Output the (x, y) coordinate of the center of the cell containing the given text.  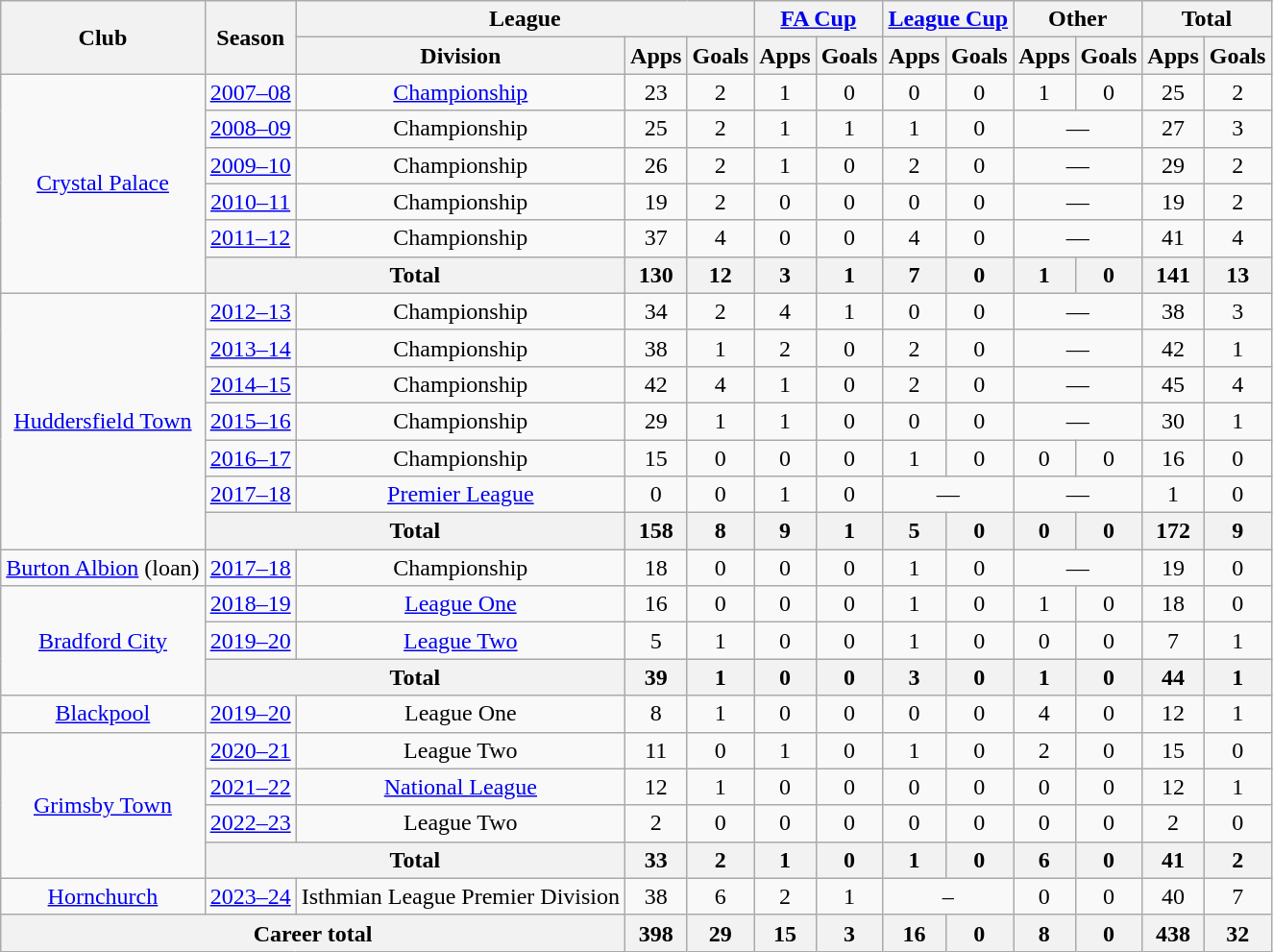
13 (1237, 275)
Crystal Palace (103, 183)
Huddersfield Town (103, 421)
2010–11 (250, 202)
2023–24 (250, 896)
130 (656, 275)
– (948, 896)
30 (1173, 421)
11 (656, 750)
33 (656, 860)
39 (656, 677)
2016–17 (250, 458)
Isthmian League Premier Division (460, 896)
2011–12 (250, 238)
2021–22 (250, 787)
172 (1173, 531)
26 (656, 165)
2009–10 (250, 165)
2018–19 (250, 604)
2014–15 (250, 384)
Grimsby Town (103, 805)
2008–09 (250, 129)
FA Cup (819, 19)
158 (656, 531)
2022–23 (250, 823)
2015–16 (250, 421)
National League (460, 787)
2007–08 (250, 92)
Career total (313, 933)
27 (1173, 129)
League (525, 19)
438 (1173, 933)
Blackpool (103, 714)
141 (1173, 275)
23 (656, 92)
44 (1173, 677)
League Cup (948, 19)
Other (1078, 19)
2012–13 (250, 311)
Hornchurch (103, 896)
Premier League (460, 495)
37 (656, 238)
40 (1173, 896)
2013–14 (250, 348)
45 (1173, 384)
398 (656, 933)
Season (250, 37)
Burton Albion (loan) (103, 568)
Division (460, 56)
34 (656, 311)
Bradford City (103, 641)
32 (1237, 933)
Club (103, 37)
2020–21 (250, 750)
